Locate the cell with the specified text and output its [X, Y] center coordinate. 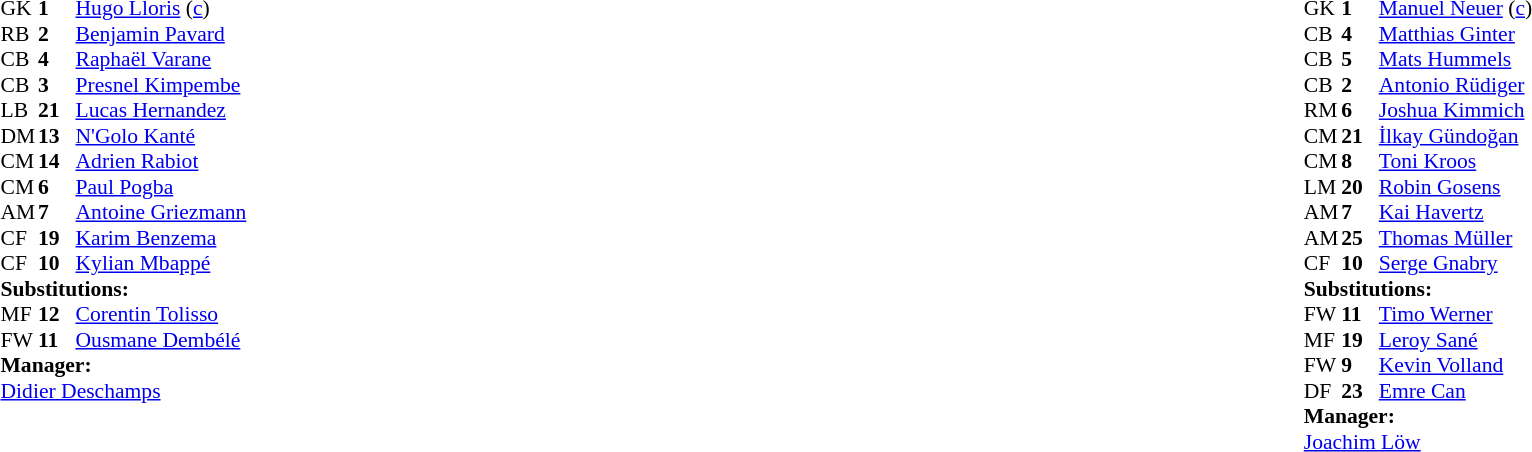
Adrien Rabiot [162, 161]
Raphaël Varane [162, 59]
Paul Pogba [162, 187]
RB [19, 34]
8 [1360, 161]
Serge Gnabry [1456, 263]
12 [57, 315]
DF [1323, 391]
Kevin Volland [1456, 365]
25 [1360, 238]
5 [1360, 59]
Kai Havertz [1456, 213]
Thomas Müller [1456, 238]
Toni Kroos [1456, 161]
Joshua Kimmich [1456, 111]
N'Golo Kanté [162, 136]
Robin Gosens [1456, 187]
Antoine Griezmann [162, 213]
20 [1360, 187]
Antonio Rüdiger [1456, 85]
İlkay Gündoğan [1456, 136]
13 [57, 136]
9 [1360, 365]
Matthias Ginter [1456, 34]
LB [19, 111]
23 [1360, 391]
Timo Werner [1456, 315]
RM [1323, 111]
Lucas Hernandez [162, 111]
Leroy Sané [1456, 340]
Corentin Tolisso [162, 315]
Karim Benzema [162, 238]
3 [57, 85]
Kylian Mbappé [162, 263]
Presnel Kimpembe [162, 85]
Didier Deschamps [123, 391]
LM [1323, 187]
Emre Can [1456, 391]
Mats Hummels [1456, 59]
DM [19, 136]
Benjamin Pavard [162, 34]
Ousmane Dembélé [162, 340]
14 [57, 161]
